Determine the [X, Y] coordinate at the center of the cell enclosing the given text.  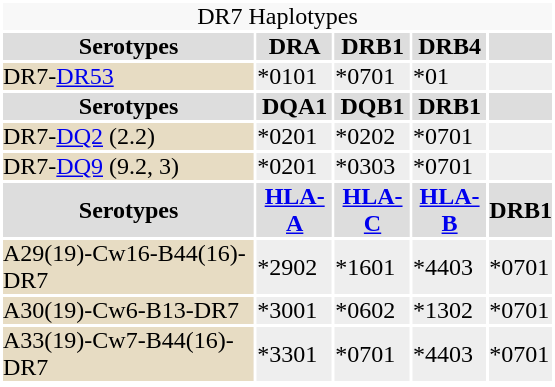
A33(19)-Cw7-B44(16)-DR7 [128, 354]
*0303 [372, 166]
DRB4 [450, 46]
*0602 [372, 310]
*3301 [294, 354]
*1302 [450, 310]
A29(19)-Cw16-B44(16)-DR7 [128, 267]
*2902 [294, 267]
DQA1 [294, 106]
*1601 [372, 267]
*3001 [294, 310]
DR7-DQ2 (2.2) [128, 136]
HLA-A [294, 210]
*0202 [372, 136]
DR7-DR53 [128, 76]
A30(19)-Cw6-B13-DR7 [128, 310]
HLA-B [450, 210]
DR7 Haplotypes [278, 16]
DR7-DQ9 (9.2, 3) [128, 166]
DQB1 [372, 106]
*01 [450, 76]
HLA-C [372, 210]
*0101 [294, 76]
DRA [294, 46]
